For the text-containing cell, return its midpoint in (X, Y) coordinate format. 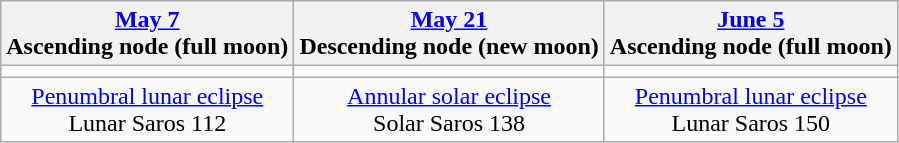
May 21Descending node (new moon) (449, 34)
Annular solar eclipseSolar Saros 138 (449, 110)
May 7Ascending node (full moon) (148, 34)
Penumbral lunar eclipseLunar Saros 112 (148, 110)
June 5Ascending node (full moon) (750, 34)
Penumbral lunar eclipseLunar Saros 150 (750, 110)
